Pinpoint the cell where the given text exists, returning its (x, y) midpoint coordinate. 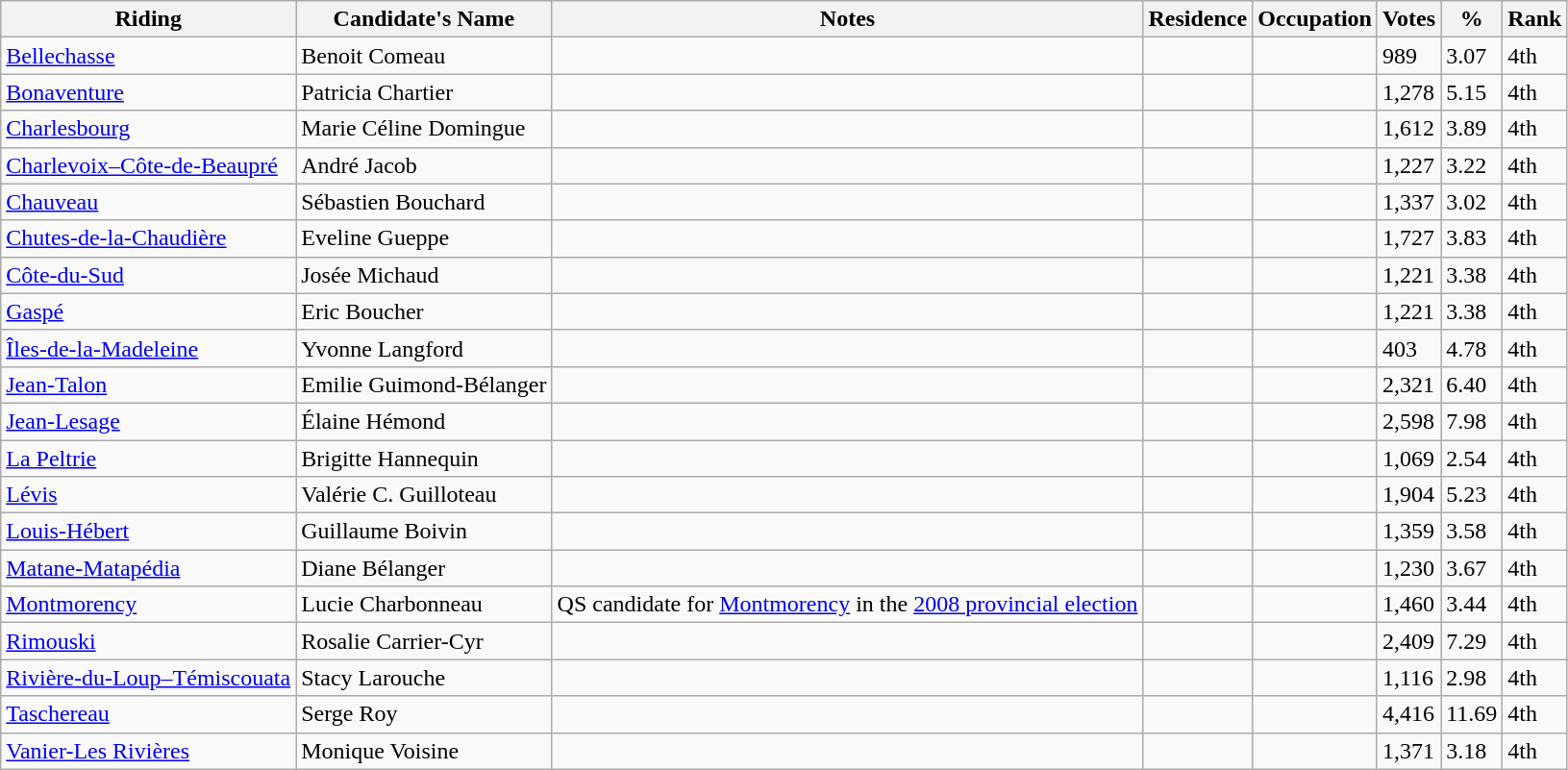
Charlevoix–Côte-de-Beaupré (148, 165)
Patricia Chartier (424, 92)
4.78 (1472, 348)
Charlesbourg (148, 129)
Chauveau (148, 202)
Brigitte Hannequin (424, 459)
Sébastien Bouchard (424, 202)
Bellechasse (148, 56)
La Peltrie (148, 459)
1,727 (1408, 238)
4,416 (1408, 714)
11.69 (1472, 714)
Stacy Larouche (424, 678)
Guillaume Boivin (424, 532)
1,278 (1408, 92)
2.98 (1472, 678)
1,069 (1408, 459)
Lévis (148, 495)
3.58 (1472, 532)
3.44 (1472, 605)
Élaine Hémond (424, 421)
6.40 (1472, 385)
3.22 (1472, 165)
Benoit Comeau (424, 56)
1,460 (1408, 605)
Côte-du-Sud (148, 275)
1,230 (1408, 568)
André Jacob (424, 165)
% (1472, 19)
Lucie Charbonneau (424, 605)
5.23 (1472, 495)
3.07 (1472, 56)
Rosalie Carrier-Cyr (424, 641)
Diane Bélanger (424, 568)
Yvonne Langford (424, 348)
Montmorency (148, 605)
Josée Michaud (424, 275)
Riding (148, 19)
Gaspé (148, 311)
Valérie C. Guilloteau (424, 495)
Bonaventure (148, 92)
3.02 (1472, 202)
QS candidate for Montmorency in the 2008 provincial election (848, 605)
1,116 (1408, 678)
1,359 (1408, 532)
1,337 (1408, 202)
3.18 (1472, 751)
3.67 (1472, 568)
989 (1408, 56)
Notes (848, 19)
1,371 (1408, 751)
Serge Roy (424, 714)
1,904 (1408, 495)
3.83 (1472, 238)
403 (1408, 348)
Rivière-du-Loup–Témiscouata (148, 678)
Votes (1408, 19)
Taschereau (148, 714)
7.98 (1472, 421)
Residence (1198, 19)
Marie Céline Domingue (424, 129)
Occupation (1315, 19)
Candidate's Name (424, 19)
2.54 (1472, 459)
Chutes-de-la-Chaudière (148, 238)
Emilie Guimond-Bélanger (424, 385)
Louis-Hébert (148, 532)
2,321 (1408, 385)
Jean-Talon (148, 385)
2,598 (1408, 421)
Matane-Matapédia (148, 568)
Îles-de-la-Madeleine (148, 348)
Rimouski (148, 641)
Eveline Gueppe (424, 238)
1,612 (1408, 129)
5.15 (1472, 92)
Rank (1534, 19)
Jean-Lesage (148, 421)
Eric Boucher (424, 311)
Vanier-Les Rivières (148, 751)
Monique Voisine (424, 751)
7.29 (1472, 641)
1,227 (1408, 165)
2,409 (1408, 641)
3.89 (1472, 129)
